From the cell containing the given text, extract its center point as (x, y) coordinate. 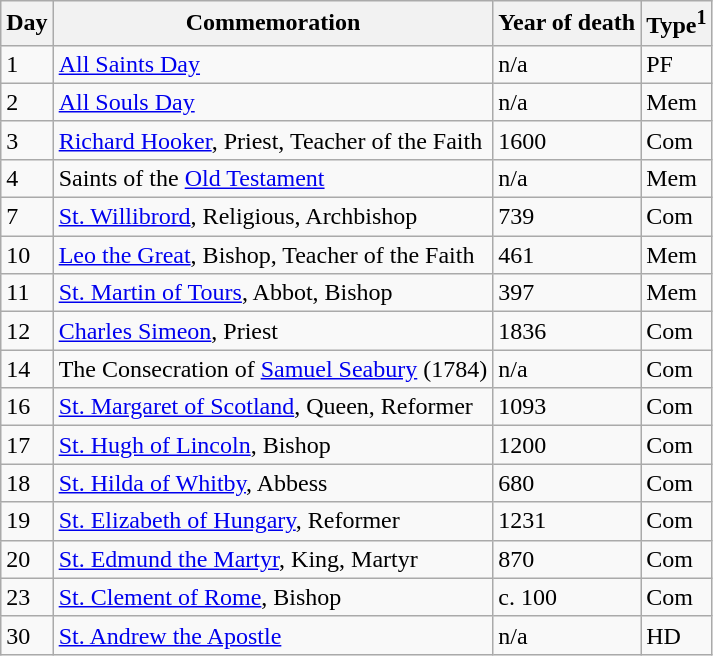
7 (27, 217)
HD (676, 635)
739 (567, 217)
17 (27, 445)
461 (567, 255)
30 (27, 635)
Year of death (567, 24)
1600 (567, 140)
10 (27, 255)
20 (27, 559)
St. Martin of Tours, Abbot, Bishop (273, 293)
1200 (567, 445)
1093 (567, 407)
St. Edmund the Martyr, King, Martyr (273, 559)
16 (27, 407)
St. Hilda of Whitby, Abbess (273, 483)
4 (27, 178)
All Souls Day (273, 102)
3 (27, 140)
680 (567, 483)
St. Elizabeth of Hungary, Reformer (273, 521)
All Saints Day (273, 64)
23 (27, 597)
870 (567, 559)
The Consecration of Samuel Seabury (1784) (273, 369)
St. Margaret of Scotland, Queen, Reformer (273, 407)
St. Hugh of Lincoln, Bishop (273, 445)
c. 100 (567, 597)
PF (676, 64)
St. Andrew the Apostle (273, 635)
18 (27, 483)
397 (567, 293)
1231 (567, 521)
1836 (567, 331)
Type1 (676, 24)
Commemoration (273, 24)
19 (27, 521)
1 (27, 64)
11 (27, 293)
Richard Hooker, Priest, Teacher of the Faith (273, 140)
St. Willibrord, Religious, Archbishop (273, 217)
Charles Simeon, Priest (273, 331)
Saints of the Old Testament (273, 178)
Day (27, 24)
Leo the Great, Bishop, Teacher of the Faith (273, 255)
2 (27, 102)
St. Clement of Rome, Bishop (273, 597)
14 (27, 369)
12 (27, 331)
